Search for the cell housing the specified text and yield its (x, y) center coordinate. 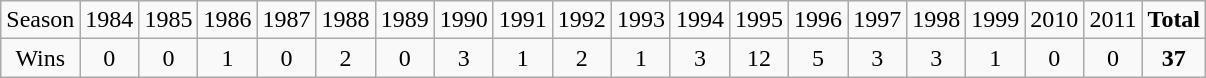
1991 (522, 20)
Total (1174, 20)
1994 (700, 20)
37 (1174, 58)
2011 (1113, 20)
5 (818, 58)
1998 (936, 20)
1989 (404, 20)
1996 (818, 20)
1993 (640, 20)
1995 (758, 20)
1985 (168, 20)
Season (40, 20)
12 (758, 58)
1990 (464, 20)
1986 (228, 20)
1997 (878, 20)
Wins (40, 58)
1999 (996, 20)
1984 (110, 20)
1992 (582, 20)
2010 (1054, 20)
1987 (286, 20)
1988 (346, 20)
